Find where the given text appears and provide that cell's center as [X, Y] coordinate. 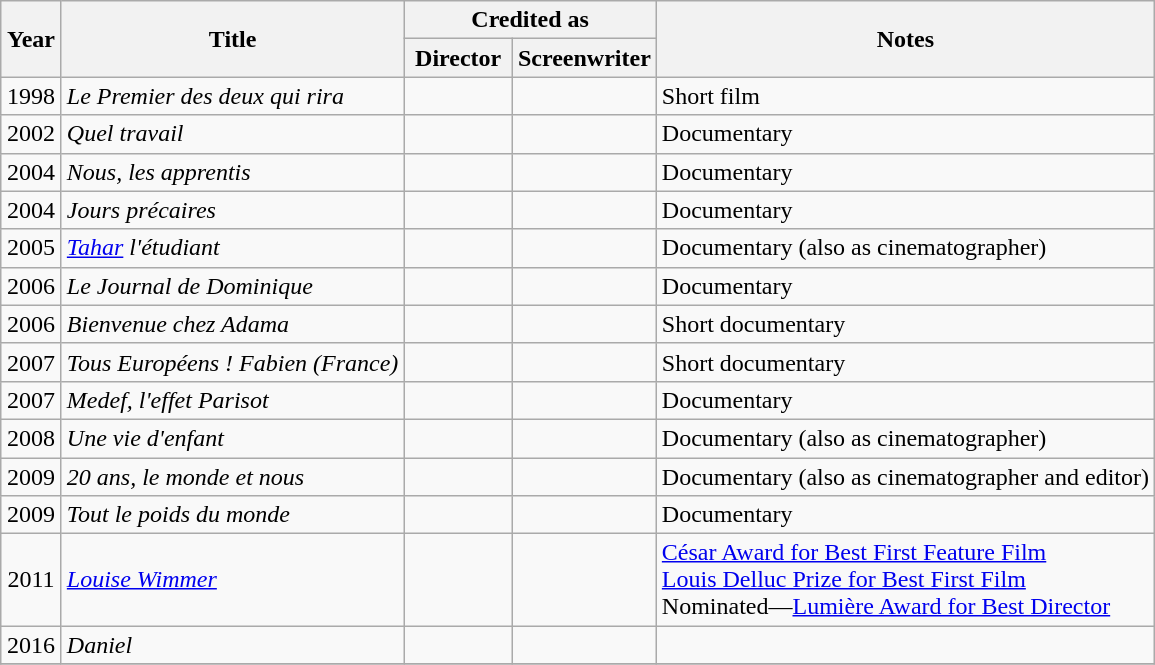
Documentary (also as cinematographer and editor) [905, 477]
20 ans, le monde et nous [232, 477]
Credited as [530, 20]
Title [232, 39]
Le Premier des deux qui rira [232, 96]
Year [32, 39]
Nous, les apprentis [232, 172]
2016 [32, 645]
Jours précaires [232, 210]
1998 [32, 96]
Tous Européens ! Fabien (France) [232, 362]
Louise Wimmer [232, 580]
Daniel [232, 645]
2002 [32, 134]
Bienvenue chez Adama [232, 324]
Director [458, 58]
2011 [32, 580]
Le Journal de Dominique [232, 286]
Tahar l'étudiant [232, 248]
César Award for Best First Feature FilmLouis Delluc Prize for Best First FilmNominated—Lumière Award for Best Director [905, 580]
Medef, l'effet Parisot [232, 400]
Tout le poids du monde [232, 515]
2008 [32, 438]
Notes [905, 39]
Short film [905, 96]
Screenwriter [584, 58]
Quel travail [232, 134]
Une vie d'enfant [232, 438]
2005 [32, 248]
